Find where the given text appears and provide that cell's center as (x, y) coordinate. 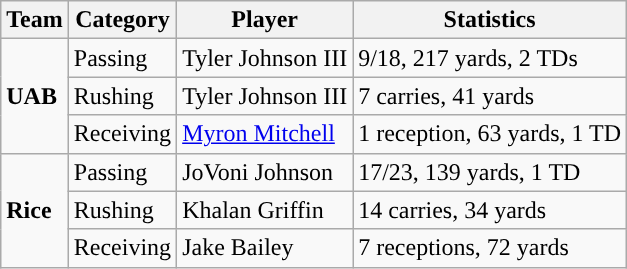
9/18, 217 yards, 2 TDs (490, 58)
Jake Bailey (265, 248)
Category (122, 20)
7 carries, 41 yards (490, 96)
Player (265, 20)
JoVoni Johnson (265, 172)
Myron Mitchell (265, 134)
14 carries, 34 yards (490, 210)
Team (35, 20)
1 reception, 63 yards, 1 TD (490, 134)
Khalan Griffin (265, 210)
7 receptions, 72 yards (490, 248)
Statistics (490, 20)
UAB (35, 96)
Rice (35, 210)
17/23, 139 yards, 1 TD (490, 172)
